Capture the cell that displays the provided text and extract its [X, Y] central coordinate. 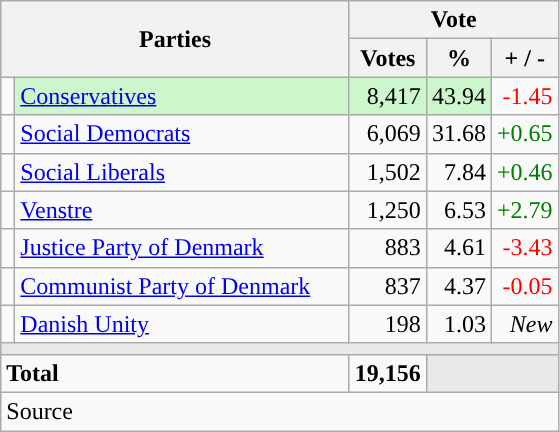
837 [388, 286]
Conservatives [182, 96]
+0.46 [524, 172]
Source [280, 411]
Votes [388, 58]
Danish Unity [182, 324]
1.03 [458, 324]
8,417 [388, 96]
6,069 [388, 134]
4.37 [458, 286]
6.53 [458, 210]
4.61 [458, 248]
19,156 [388, 373]
7.84 [458, 172]
+0.65 [524, 134]
-3.43 [524, 248]
Social Democrats [182, 134]
31.68 [458, 134]
198 [388, 324]
-0.05 [524, 286]
1,250 [388, 210]
43.94 [458, 96]
+ / - [524, 58]
Parties [176, 39]
Total [176, 373]
883 [388, 248]
Venstre [182, 210]
+2.79 [524, 210]
Vote [454, 20]
Justice Party of Denmark [182, 248]
% [458, 58]
Social Liberals [182, 172]
1,502 [388, 172]
New [524, 324]
-1.45 [524, 96]
Communist Party of Denmark [182, 286]
